Locate the cell with the specified text and output its (x, y) center coordinate. 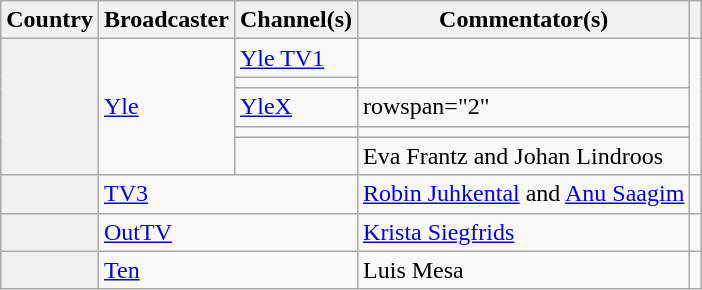
Ten (228, 270)
Channel(s) (296, 20)
OutTV (228, 232)
Luis Mesa (524, 270)
rowspan="2" (524, 107)
Yle TV1 (296, 58)
Commentator(s) (524, 20)
YleX (296, 107)
TV3 (228, 194)
Yle (166, 107)
Krista Siegfrids (524, 232)
Country (50, 20)
Eva Frantz and Johan Lindroos (524, 156)
Robin Juhkental and Anu Saagim (524, 194)
Broadcaster (166, 20)
